Extract the (X, Y) coordinate from the center of the cell holding the provided text.  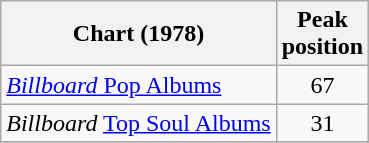
Billboard Top Soul Albums (138, 123)
Billboard Pop Albums (138, 85)
Peakposition (322, 34)
67 (322, 85)
31 (322, 123)
Chart (1978) (138, 34)
